Determine the [X, Y] coordinate at the center of the cell enclosing the given text.  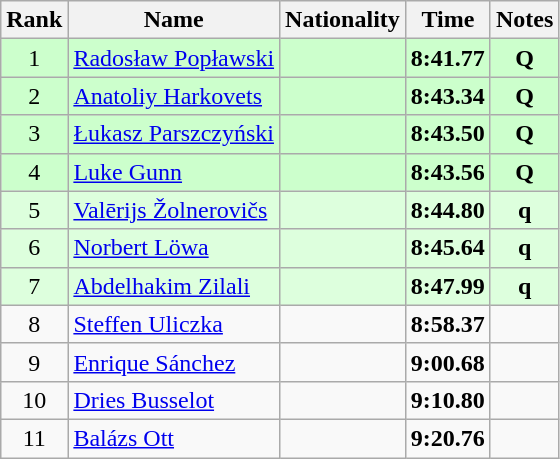
1 [34, 58]
Nationality [343, 20]
Radosław Popławski [174, 58]
Abdelhakim Zilali [174, 286]
10 [34, 400]
Name [174, 20]
Anatoliy Harkovets [174, 96]
11 [34, 438]
9:10.80 [448, 400]
Rank [34, 20]
Valērijs Žolnerovičs [174, 210]
8:43.34 [448, 96]
Norbert Löwa [174, 248]
8:58.37 [448, 324]
Dries Busselot [174, 400]
8:47.99 [448, 286]
9 [34, 362]
Time [448, 20]
Steffen Uliczka [174, 324]
Łukasz Parszczyński [174, 134]
Luke Gunn [174, 172]
3 [34, 134]
8:41.77 [448, 58]
Balázs Ott [174, 438]
7 [34, 286]
Enrique Sánchez [174, 362]
4 [34, 172]
9:20.76 [448, 438]
8:44.80 [448, 210]
8:43.56 [448, 172]
9:00.68 [448, 362]
8:43.50 [448, 134]
8 [34, 324]
6 [34, 248]
8:45.64 [448, 248]
2 [34, 96]
Notes [524, 20]
5 [34, 210]
